Search for the cell housing the specified text and yield its [x, y] center coordinate. 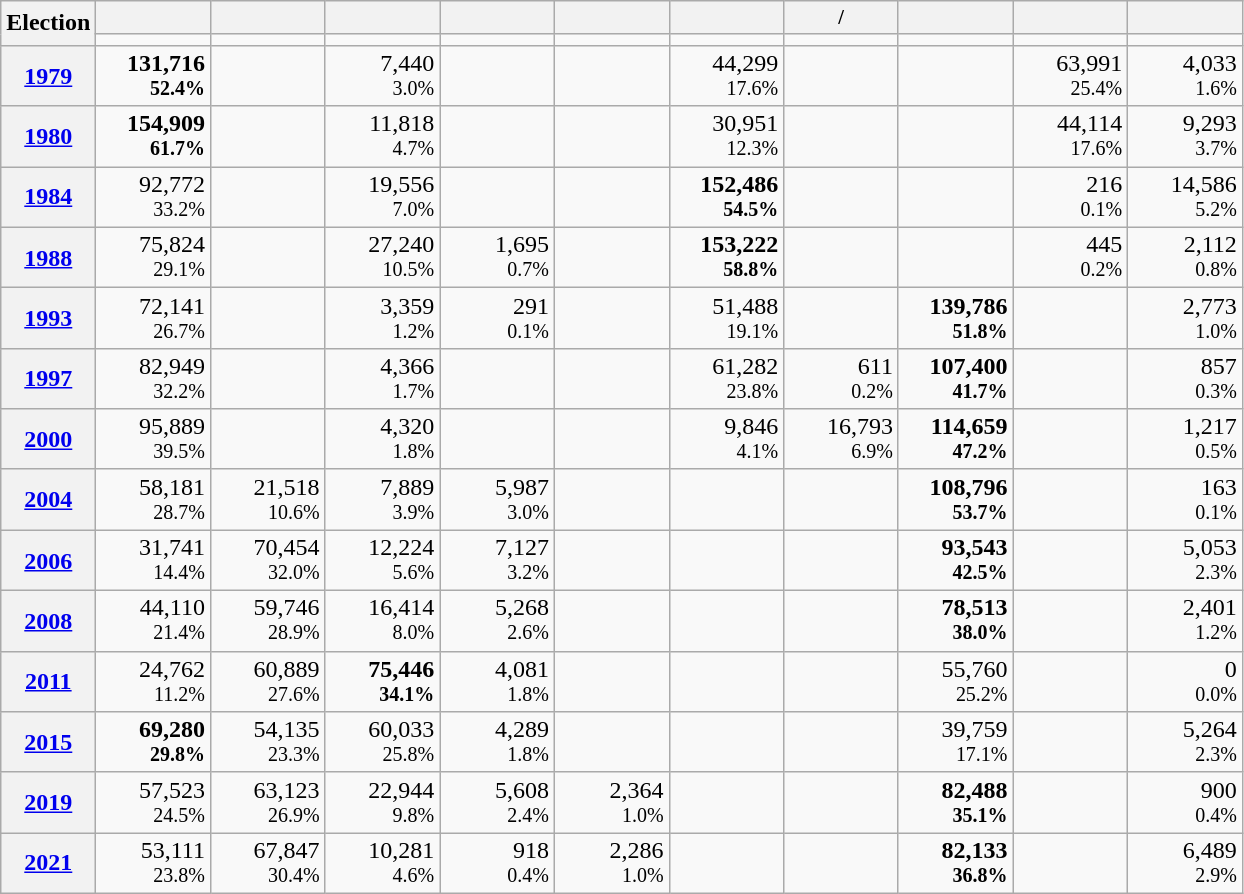
4,0331.6% [1186, 76]
4,0811.8% [498, 682]
1997 [48, 378]
5,0532.3% [1186, 560]
60,03325.8% [382, 742]
54,13523.3% [268, 742]
70,45432.0% [268, 560]
5,2682.6% [498, 622]
75,82429.1% [154, 258]
153,22258.8% [726, 258]
152,48654.5% [726, 198]
3,3591.2% [382, 318]
2,4011.2% [1186, 622]
16,4148.0% [382, 622]
5,2642.3% [1186, 742]
4450.2% [1070, 258]
154,90961.7% [154, 136]
5,9873.0% [498, 500]
75,44634.1% [382, 682]
107,40041.7% [956, 378]
6110.2% [842, 378]
1979 [48, 76]
108,79653.7% [956, 500]
55,76025.2% [956, 682]
19,5567.0% [382, 198]
57,52324.5% [154, 802]
16,7936.9% [842, 440]
131,71652.4% [154, 76]
4,2891.8% [498, 742]
21,51810.6% [268, 500]
1993 [48, 318]
82,94932.2% [154, 378]
2,2861.0% [612, 864]
82,48835.1% [956, 802]
2004 [48, 500]
2,3641.0% [612, 802]
00.0% [1186, 682]
9,8464.1% [726, 440]
11,8184.7% [382, 136]
10,2814.6% [382, 864]
2019 [48, 802]
9,2933.7% [1186, 136]
30,95112.3% [726, 136]
1630.1% [1186, 500]
58,18128.7% [154, 500]
9180.4% [498, 864]
92,77233.2% [154, 198]
2015 [48, 742]
67,84730.4% [268, 864]
7,1273.2% [498, 560]
Election [48, 24]
1,6950.7% [498, 258]
44,11021.4% [154, 622]
31,74114.4% [154, 560]
1,2170.5% [1186, 440]
139,78651.8% [956, 318]
14,5865.2% [1186, 198]
7,4403.0% [382, 76]
4,3201.8% [382, 440]
114,65947.2% [956, 440]
44,11417.6% [1070, 136]
39,75917.1% [956, 742]
44,29917.6% [726, 76]
2,7731.0% [1186, 318]
4,3661.7% [382, 378]
22,9449.8% [382, 802]
2006 [48, 560]
60,88927.6% [268, 682]
2011 [48, 682]
72,14126.7% [154, 318]
2021 [48, 864]
2000 [48, 440]
69,28029.8% [154, 742]
51,48819.1% [726, 318]
78,51338.0% [956, 622]
93,54342.5% [956, 560]
27,24010.5% [382, 258]
63,12326.9% [268, 802]
1984 [48, 198]
95,88939.5% [154, 440]
53,11123.8% [154, 864]
/ [842, 18]
2160.1% [1070, 198]
9000.4% [1186, 802]
7,8893.9% [382, 500]
1988 [48, 258]
2008 [48, 622]
24,76211.2% [154, 682]
6,4892.9% [1186, 864]
2910.1% [498, 318]
63,99125.4% [1070, 76]
82,13336.8% [956, 864]
8570.3% [1186, 378]
5,6082.4% [498, 802]
2,1120.8% [1186, 258]
59,74628.9% [268, 622]
1980 [48, 136]
61,28223.8% [726, 378]
12,2245.6% [382, 560]
